Scan for the cell matching the given text and deliver its (X, Y) coordinate at center. 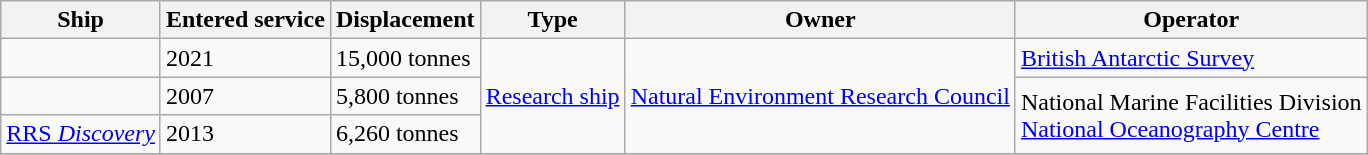
Type (552, 20)
Entered service (245, 20)
6,260 tonnes (405, 134)
Ship (81, 20)
Owner (820, 20)
2021 (245, 58)
Displacement (405, 20)
2007 (245, 96)
British Antarctic Survey (1191, 58)
Operator (1191, 20)
5,800 tonnes (405, 96)
Natural Environment Research Council (820, 96)
2013 (245, 134)
15,000 tonnes (405, 58)
Research ship (552, 96)
RRS Discovery (81, 134)
National Marine Facilities DivisionNational Oceanography Centre (1191, 115)
